For the text-containing cell, return its midpoint in [X, Y] coordinate format. 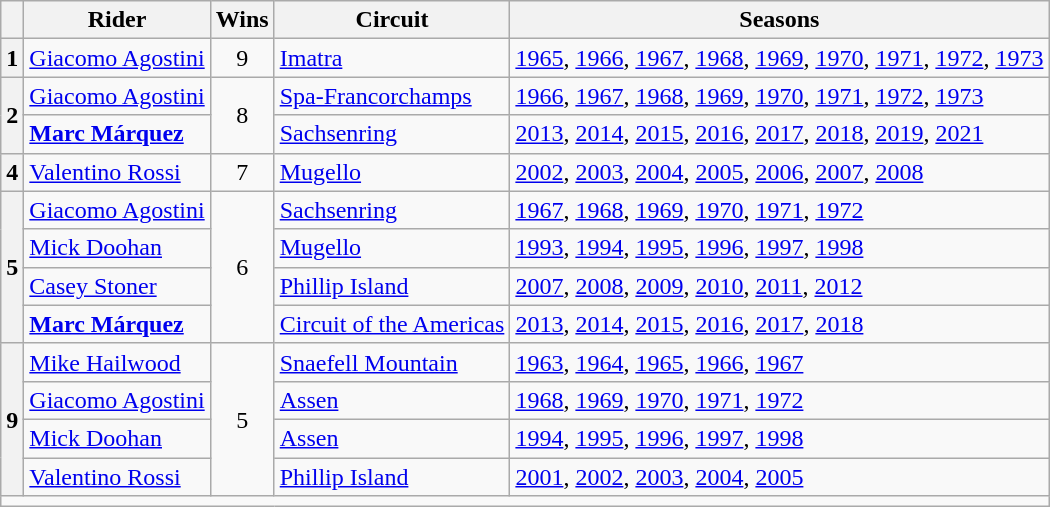
1963, 1964, 1965, 1966, 1967 [780, 362]
2002, 2003, 2004, 2005, 2006, 2007, 2008 [780, 172]
Circuit [392, 20]
2001, 2002, 2003, 2004, 2005 [780, 477]
Seasons [780, 20]
1965, 1966, 1967, 1968, 1969, 1970, 1971, 1972, 1973 [780, 58]
Imatra [392, 58]
Snaefell Mountain [392, 362]
8 [242, 115]
1968, 1969, 1970, 1971, 1972 [780, 400]
Spa-Francorchamps [392, 96]
Circuit of the Americas [392, 324]
2013, 2014, 2015, 2016, 2017, 2018 [780, 324]
1994, 1995, 1996, 1997, 1998 [780, 438]
Mike Hailwood [117, 362]
1993, 1994, 1995, 1996, 1997, 1998 [780, 248]
1 [12, 58]
1966, 1967, 1968, 1969, 1970, 1971, 1972, 1973 [780, 96]
2013, 2014, 2015, 2016, 2017, 2018, 2019, 2021 [780, 134]
6 [242, 267]
Casey Stoner [117, 286]
Wins [242, 20]
Rider [117, 20]
1967, 1968, 1969, 1970, 1971, 1972 [780, 210]
7 [242, 172]
2007, 2008, 2009, 2010, 2011, 2012 [780, 286]
4 [12, 172]
2 [12, 115]
